Find where the given text appears and provide that cell's center as (X, Y) coordinate. 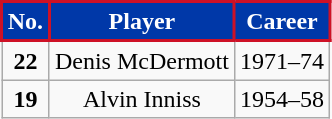
Player (142, 22)
Alvin Inniss (142, 99)
1971–74 (282, 60)
1954–58 (282, 99)
Career (282, 22)
No. (26, 22)
22 (26, 60)
19 (26, 99)
Denis McDermott (142, 60)
